From the cell containing the given text, extract its center point as [X, Y] coordinate. 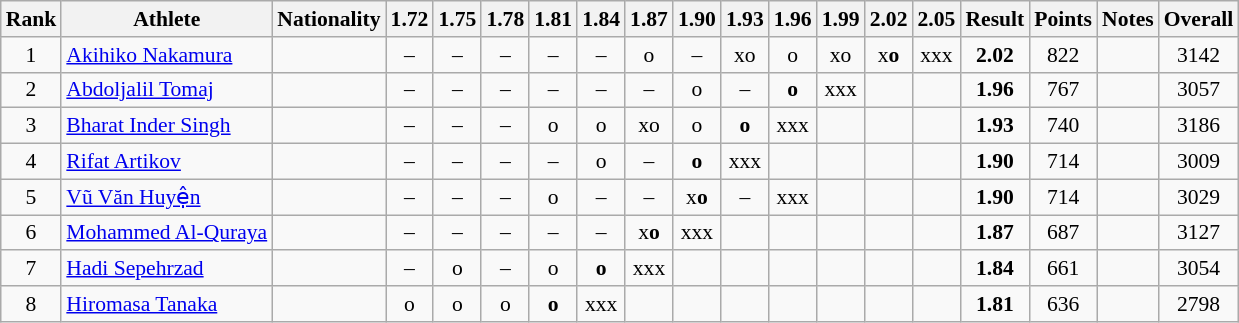
3009 [1199, 162]
Akihiko Nakamura [166, 55]
3142 [1199, 55]
687 [1063, 233]
7 [32, 269]
3 [32, 126]
3054 [1199, 269]
3057 [1199, 90]
Notes [1128, 19]
1 [32, 55]
767 [1063, 90]
636 [1063, 304]
4 [32, 162]
2 [32, 90]
Bharat Inder Singh [166, 126]
8 [32, 304]
3029 [1199, 197]
Mohammed Al-Quraya [166, 233]
Overall [1199, 19]
822 [1063, 55]
Hiromasa Tanaka [166, 304]
3127 [1199, 233]
Rifat Artikov [166, 162]
Points [1063, 19]
5 [32, 197]
Abdoljalil Tomaj [166, 90]
Vũ Văn Huyện [166, 197]
1.78 [505, 19]
6 [32, 233]
661 [1063, 269]
1.75 [457, 19]
740 [1063, 126]
Athlete [166, 19]
1.72 [410, 19]
2798 [1199, 304]
Hadi Sepehrzad [166, 269]
Rank [32, 19]
2.05 [936, 19]
3186 [1199, 126]
1.99 [841, 19]
Nationality [328, 19]
Result [994, 19]
